Pinpoint the cell where the given text exists, returning its [x, y] midpoint coordinate. 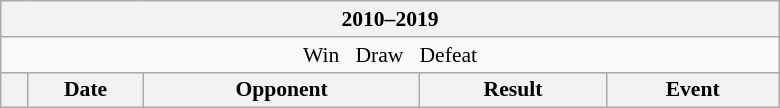
Event [692, 90]
Result [513, 90]
Win Draw Defeat [390, 55]
Opponent [282, 90]
Date [86, 90]
2010–2019 [390, 19]
